Return [x, y] of the center of cell containing provided text 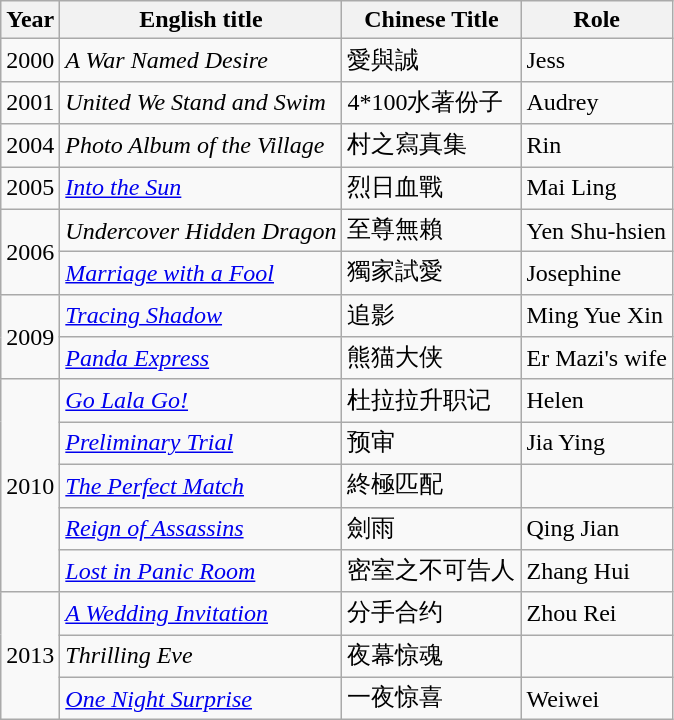
2006 [30, 252]
Audrey [596, 102]
終極匹配 [432, 486]
Marriage with a Fool [201, 274]
夜幕惊魂 [432, 656]
Yen Shu-hsien [596, 230]
The Perfect Match [201, 486]
Photo Album of the Village [201, 146]
獨家試愛 [432, 274]
烈日血戰 [432, 188]
2004 [30, 146]
至尊無賴 [432, 230]
密室之不可告人 [432, 572]
Panda Express [201, 358]
Thrilling Eve [201, 656]
分手合约 [432, 614]
2009 [30, 336]
追影 [432, 316]
2010 [30, 486]
A War Named Desire [201, 60]
Undercover Hidden Dragon [201, 230]
Lost in Panic Room [201, 572]
Role [596, 20]
Zhang Hui [596, 572]
Rin [596, 146]
Tracing Shadow [201, 316]
4*100水著份子 [432, 102]
Qing Jian [596, 528]
Weiwei [596, 698]
熊猫大侠 [432, 358]
Mai Ling [596, 188]
预审 [432, 444]
村之寫真集 [432, 146]
Helen [596, 400]
Into the Sun [201, 188]
2013 [30, 656]
A Wedding Invitation [201, 614]
劍雨 [432, 528]
Preliminary Trial [201, 444]
Er Mazi's wife [596, 358]
2005 [30, 188]
Josephine [596, 274]
Year [30, 20]
Jia Ying [596, 444]
Reign of Assassins [201, 528]
English title [201, 20]
杜拉拉升职记 [432, 400]
2000 [30, 60]
United We Stand and Swim [201, 102]
Zhou Rei [596, 614]
一夜惊喜 [432, 698]
Go Lala Go! [201, 400]
One Night Surprise [201, 698]
2001 [30, 102]
愛與誠 [432, 60]
Jess [596, 60]
Chinese Title [432, 20]
Ming Yue Xin [596, 316]
